Identify which cell holds the provided text, then report its (X, Y) central coordinate. 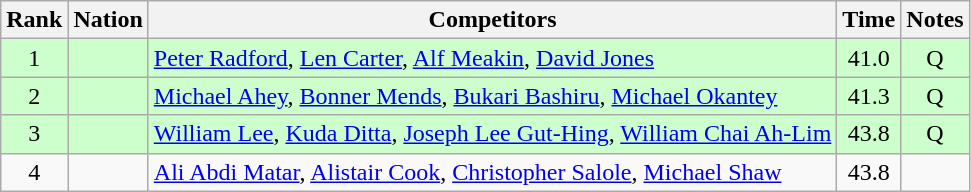
Peter Radford, Len Carter, Alf Meakin, David Jones (492, 58)
Michael Ahey, Bonner Mends, Bukari Bashiru, Michael Okantey (492, 96)
2 (34, 96)
Nation (108, 20)
1 (34, 58)
Competitors (492, 20)
41.0 (869, 58)
41.3 (869, 96)
Time (869, 20)
William Lee, Kuda Ditta, Joseph Lee Gut-Hing, William Chai Ah-Lim (492, 134)
4 (34, 172)
Ali Abdi Matar, Alistair Cook, Christopher Salole, Michael Shaw (492, 172)
Rank (34, 20)
3 (34, 134)
Notes (935, 20)
